Determine the [X, Y] coordinate at the center of the cell enclosing the given text.  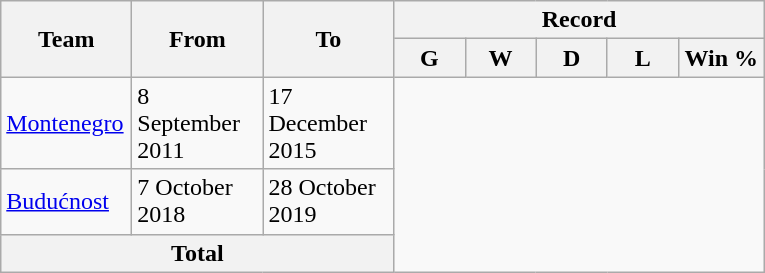
Montenegro [66, 123]
Budućnost [66, 202]
28 October 2019 [328, 202]
Record [579, 20]
7 October 2018 [198, 202]
Total [198, 253]
To [328, 39]
Win % [721, 58]
L [642, 58]
D [572, 58]
8 September 2011 [198, 123]
From [198, 39]
17 December 2015 [328, 123]
W [500, 58]
Team [66, 39]
G [430, 58]
